Return [X, Y] of the center of cell containing provided text 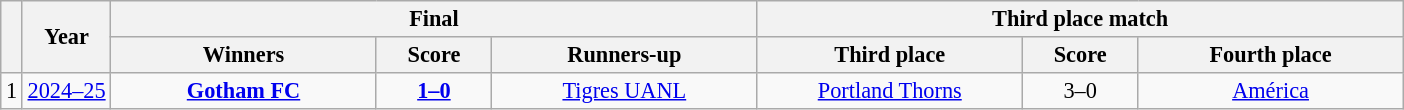
Third place [890, 55]
Tigres UANL [624, 90]
3–0 [1080, 90]
Gotham FC [244, 90]
Year [66, 37]
Runners-up [624, 55]
1–0 [434, 90]
América [1270, 90]
Third place match [1080, 19]
2024–25 [66, 90]
Fourth place [1270, 55]
Winners [244, 55]
1 [12, 90]
Final [434, 19]
Portland Thorns [890, 90]
